Find where the given text appears and provide that cell's center as (X, Y) coordinate. 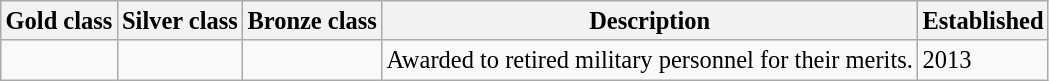
Bronze class (312, 20)
Description (650, 20)
Established (984, 20)
Awarded to retired military personnel for their merits. (650, 60)
2013 (984, 60)
Silver class (180, 20)
Gold class (59, 20)
